Capture the cell that displays the provided text and extract its [x, y] central coordinate. 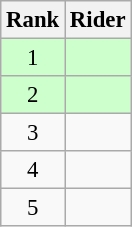
1 [33, 58]
2 [33, 95]
Rank [33, 20]
5 [33, 208]
Rider [98, 20]
4 [33, 170]
3 [33, 133]
